Identify which cell holds the provided text, then report its (x, y) central coordinate. 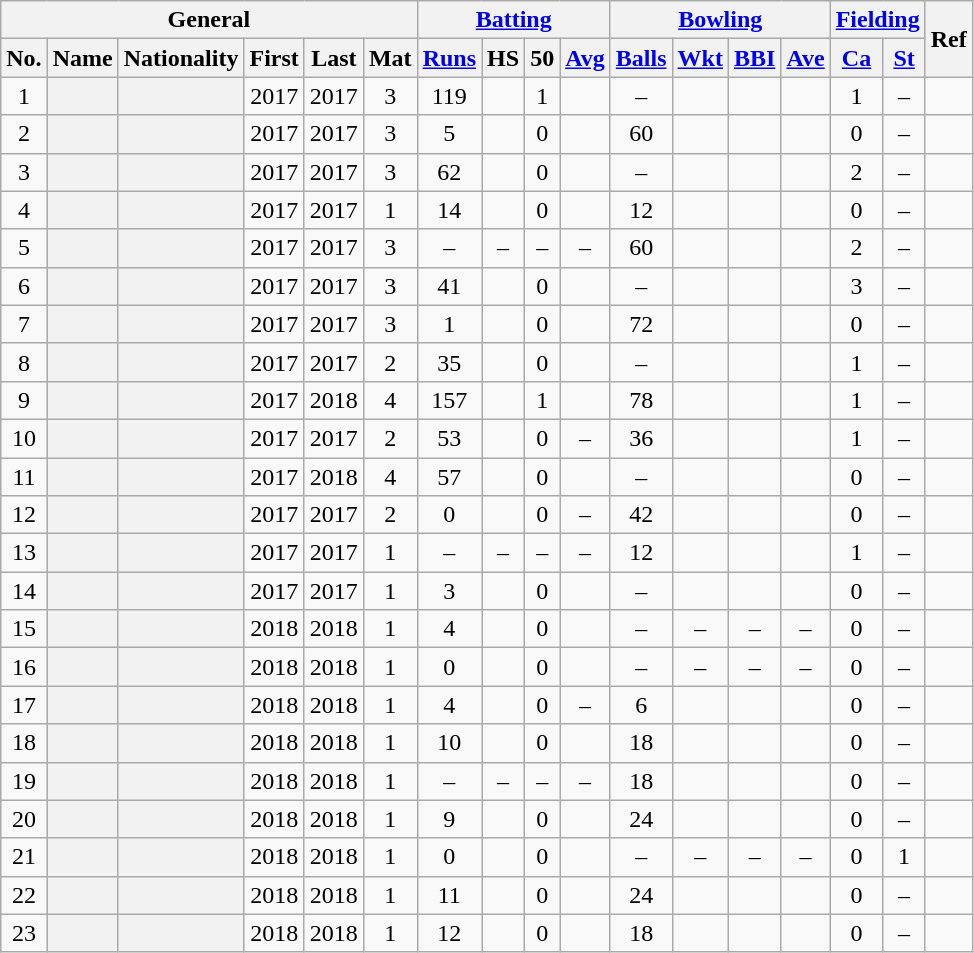
Ca (856, 58)
Batting (514, 20)
St (904, 58)
7 (24, 324)
78 (641, 400)
Wkt (700, 58)
Ref (948, 39)
62 (449, 172)
Balls (641, 58)
16 (24, 667)
BBI (754, 58)
8 (24, 362)
No. (24, 58)
119 (449, 96)
35 (449, 362)
First (274, 58)
22 (24, 895)
Last (334, 58)
50 (542, 58)
157 (449, 400)
41 (449, 286)
Runs (449, 58)
Ave (806, 58)
Nationality (181, 58)
Avg (586, 58)
Name (82, 58)
21 (24, 857)
15 (24, 629)
42 (641, 515)
HS (504, 58)
20 (24, 819)
Fielding (878, 20)
19 (24, 781)
Mat (390, 58)
72 (641, 324)
36 (641, 438)
17 (24, 705)
Bowling (720, 20)
23 (24, 933)
57 (449, 477)
13 (24, 553)
53 (449, 438)
General (209, 20)
